Capture the cell that displays the provided text and extract its [X, Y] central coordinate. 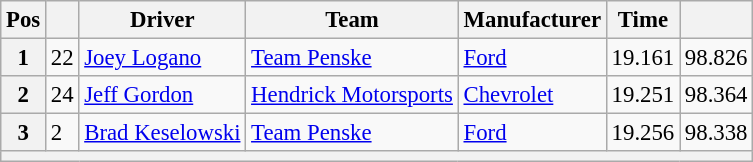
Hendrick Motorsports [352, 95]
98.364 [716, 95]
Team [352, 20]
3 [24, 133]
Manufacturer [532, 20]
98.338 [716, 133]
Brad Keselowski [162, 133]
Joey Logano [162, 58]
1 [24, 58]
19.161 [642, 58]
22 [62, 58]
Driver [162, 20]
24 [62, 95]
19.256 [642, 133]
Chevrolet [532, 95]
98.826 [716, 58]
19.251 [642, 95]
Jeff Gordon [162, 95]
Pos [24, 20]
Time [642, 20]
